Provide the [x, y] coordinate of the cell's center where the given text is located.  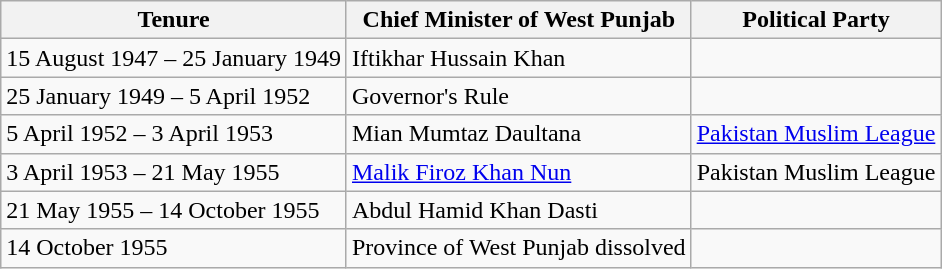
Chief Minister of West Punjab [518, 20]
Malik Firoz Khan Nun [518, 172]
14 October 1955 [174, 248]
Abdul Hamid Khan Dasti [518, 210]
Tenure [174, 20]
Iftikhar Hussain Khan [518, 58]
Political Party [816, 20]
25 January 1949 – 5 April 1952 [174, 96]
Governor's Rule [518, 96]
Province of West Punjab dissolved [518, 248]
21 May 1955 – 14 October 1955 [174, 210]
Mian Mumtaz Daultana [518, 134]
5 April 1952 – 3 April 1953 [174, 134]
3 April 1953 – 21 May 1955 [174, 172]
15 August 1947 – 25 January 1949 [174, 58]
